Determine the [X, Y] coordinate at the center of the cell enclosing the given text.  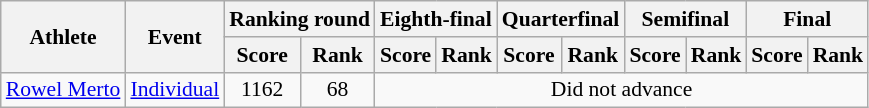
Athlete [64, 36]
Event [174, 36]
68 [338, 90]
Semifinal [685, 19]
Rowel Merto [64, 90]
Ranking round [300, 19]
1162 [262, 90]
Individual [174, 90]
Did not advance [622, 90]
Quarterfinal [561, 19]
Final [807, 19]
Eighth-final [436, 19]
